Detect which cell encompasses the target text, then output its (X, Y) center coordinate. 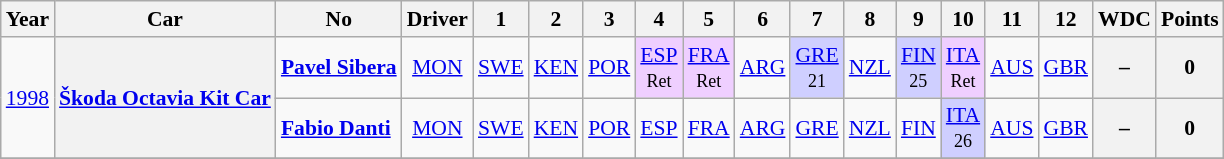
Škoda Octavia Kit Car (165, 98)
Fabio Danti (339, 128)
3 (609, 19)
7 (816, 19)
9 (918, 19)
FIN (918, 128)
Points (1190, 19)
ITA26 (963, 128)
GRE21 (816, 68)
Year (28, 19)
Driver (438, 19)
6 (763, 19)
ESPRet (658, 68)
11 (1012, 19)
2 (556, 19)
FIN25 (918, 68)
4 (658, 19)
WDC (1124, 19)
Pavel Sibera (339, 68)
ESP (658, 128)
ITARet (963, 68)
FRARet (709, 68)
8 (870, 19)
12 (1066, 19)
5 (709, 19)
1998 (28, 98)
10 (963, 19)
FRA (709, 128)
No (339, 19)
GRE (816, 128)
Car (165, 19)
1 (501, 19)
